Output the [x, y] coordinate of the center of the cell containing the given text.  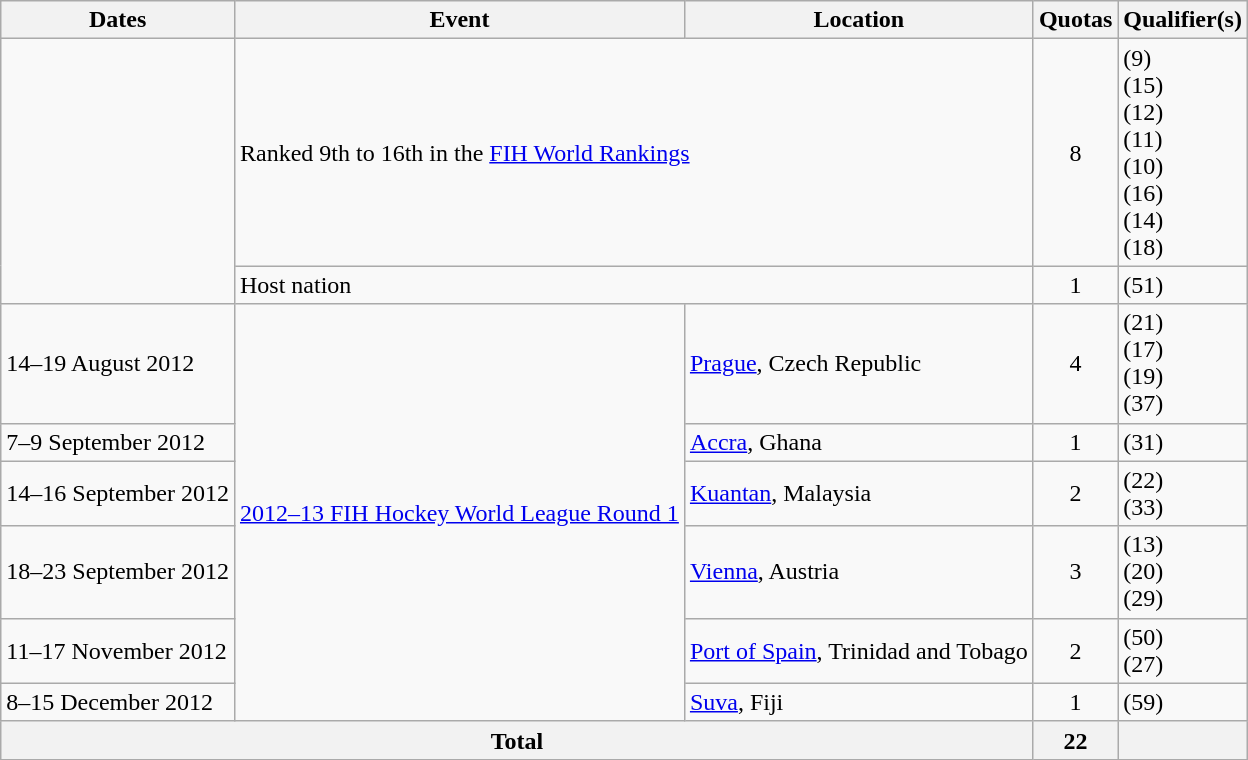
Prague, Czech Republic [858, 364]
Qualifier(s) [1183, 20]
(21) (17) (19) (37) [1183, 364]
Quotas [1075, 20]
7–9 September 2012 [118, 442]
Dates [118, 20]
Event [459, 20]
(31) [1183, 442]
11–17 November 2012 [118, 650]
Ranked 9th to 16th in the FIH World Rankings [634, 152]
14–19 August 2012 [118, 364]
Vienna, Austria [858, 572]
4 [1075, 364]
3 [1075, 572]
Total [518, 740]
(51) [1183, 285]
(9) (15) (12) (11) (10) (16) (14) (18) [1183, 152]
14–16 September 2012 [118, 494]
Location [858, 20]
8–15 December 2012 [118, 702]
18–23 September 2012 [118, 572]
22 [1075, 740]
(13) (20) (29) [1183, 572]
8 [1075, 152]
Suva, Fiji [858, 702]
2012–13 FIH Hockey World League Round 1 [459, 512]
(59) [1183, 702]
(22) (33) [1183, 494]
(50) (27) [1183, 650]
Kuantan, Malaysia [858, 494]
Accra, Ghana [858, 442]
Port of Spain, Trinidad and Tobago [858, 650]
Host nation [634, 285]
